Scan for the cell matching the given text and deliver its (X, Y) coordinate at center. 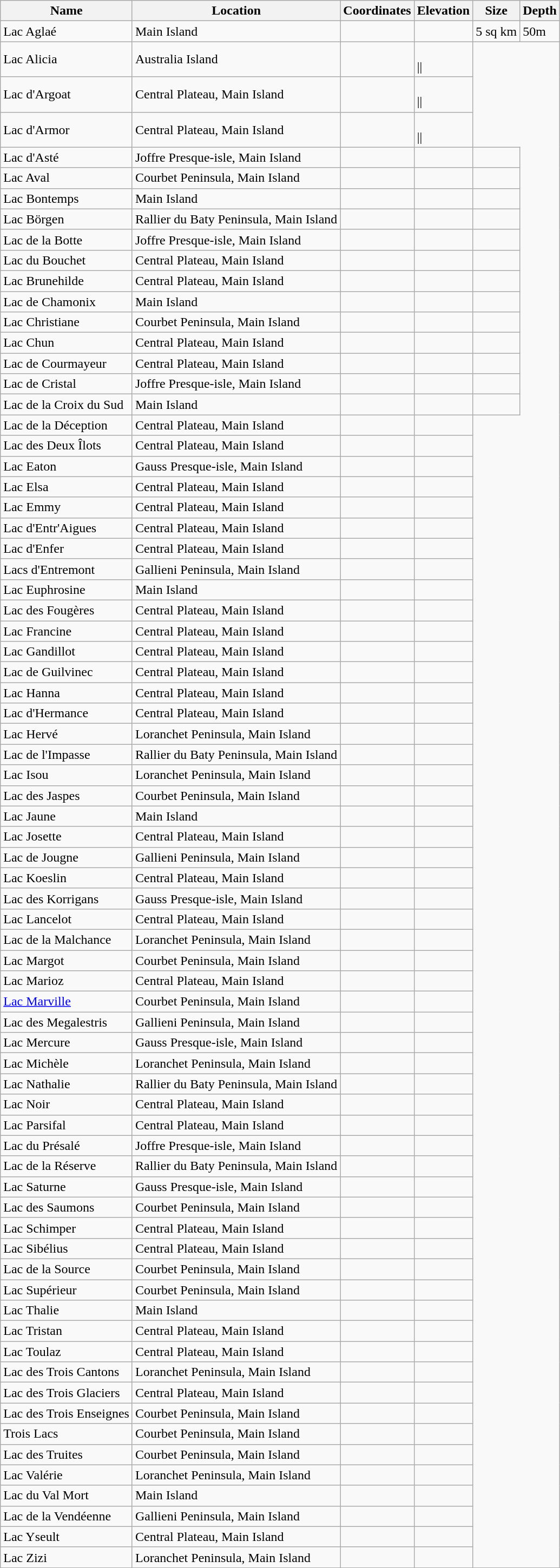
Lac d'Asté (67, 157)
Lac des Trois Enseignes (67, 1413)
Lac Noir (67, 1104)
Lac des Korrigans (67, 898)
Lac de l'Impasse (67, 755)
Lac de la Croix du Sud (67, 405)
Lac de Jougne (67, 857)
Lac de Courmayeur (67, 363)
Lac Zizi (67, 1557)
Lac de Chamonix (67, 301)
Lac des Trois Cantons (67, 1372)
Lac Margot (67, 960)
Lac d'Argoat (67, 94)
Lac des Megalestris (67, 1022)
Lac Lancelot (67, 919)
Lac Isou (67, 775)
Lac Mercure (67, 1043)
Lac de la Déception (67, 425)
Lac Schimper (67, 1228)
Lac Yseult (67, 1537)
Lac Aval (67, 178)
Lac Toulaz (67, 1352)
Lac des Deux Îlots (67, 446)
Lac Jaune (67, 816)
Lac du Val Mort (67, 1496)
Lac Eaton (67, 466)
Lac de la Malchance (67, 940)
Lac d'Armor (67, 130)
Lac Bontemps (67, 199)
Lac Alicia (67, 59)
Lac Michèle (67, 1063)
Elevation (443, 11)
Lac Aglaé (67, 31)
Lac des Jaspes (67, 796)
Lac Supérieur (67, 1290)
Lac des Saumons (67, 1207)
Lac Josette (67, 837)
Lac d'Hermance (67, 713)
Lac Chun (67, 343)
Lac Gandillot (67, 652)
Lac Valérie (67, 1475)
Lac d'Enfer (67, 548)
Name (67, 11)
Lac Sibélius (67, 1248)
Lac du Bouchet (67, 260)
Lac Parsifal (67, 1125)
Size (497, 11)
Lac de Guilvinec (67, 672)
Australia Island (236, 59)
Lac Tristan (67, 1331)
Lac Euphrosine (67, 590)
Lac Börgen (67, 219)
Trois Lacs (67, 1434)
Lac Emmy (67, 507)
Lac Saturne (67, 1187)
Lac de la Botte (67, 240)
Lac Marioz (67, 981)
Lac de la Réserve (67, 1166)
Lac des Fougères (67, 610)
Lacs d'Entremont (67, 569)
Lac Hanna (67, 693)
Lac du Présalé (67, 1146)
Lac de la Source (67, 1269)
Location (236, 11)
Lac Francine (67, 631)
Lac d'Entr'Aigues (67, 528)
Lac Brunehilde (67, 281)
5 sq km (497, 31)
Lac de Cristal (67, 384)
Lac Thalie (67, 1311)
Lac Nathalie (67, 1084)
Lac des Trois Glaciers (67, 1393)
Lac de la Vendéenne (67, 1516)
Depth (540, 11)
50m (540, 31)
Lac Elsa (67, 487)
Lac des Truites (67, 1454)
Lac Koeslin (67, 878)
Lac Christiane (67, 322)
Lac Hervé (67, 734)
Lac Marville (67, 1002)
Coordinates (377, 11)
